Find where the given text appears and provide that cell's center as (x, y) coordinate. 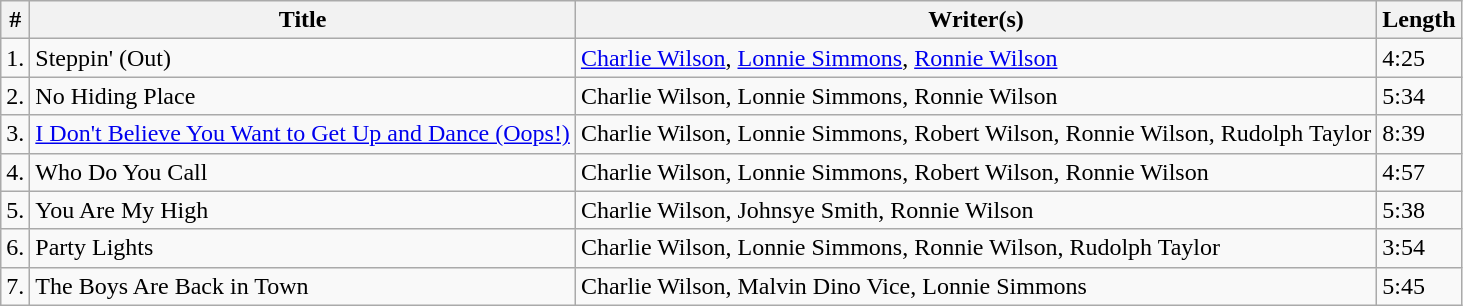
You Are My High (303, 210)
3:54 (1419, 248)
7. (16, 286)
2. (16, 96)
3. (16, 134)
Charlie Wilson, Malvin Dino Vice, Lonnie Simmons (976, 286)
Title (303, 20)
Steppin' (Out) (303, 58)
5. (16, 210)
Charlie Wilson, Lonnie Simmons, Robert Wilson, Ronnie Wilson (976, 172)
I Don't Believe You Want to Get Up and Dance (Oops!) (303, 134)
1. (16, 58)
5:45 (1419, 286)
Writer(s) (976, 20)
Who Do You Call (303, 172)
Party Lights (303, 248)
8:39 (1419, 134)
4:57 (1419, 172)
# (16, 20)
The Boys Are Back in Town (303, 286)
4:25 (1419, 58)
5:38 (1419, 210)
Charlie Wilson, Lonnie Simmons, Robert Wilson, Ronnie Wilson, Rudolph Taylor (976, 134)
6. (16, 248)
Length (1419, 20)
5:34 (1419, 96)
Charlie Wilson, Johnsye Smith, Ronnie Wilson (976, 210)
4. (16, 172)
Charlie Wilson, Lonnie Simmons, Ronnie Wilson, Rudolph Taylor (976, 248)
No Hiding Place (303, 96)
